Pinpoint the cell where the given text exists, returning its [X, Y] midpoint coordinate. 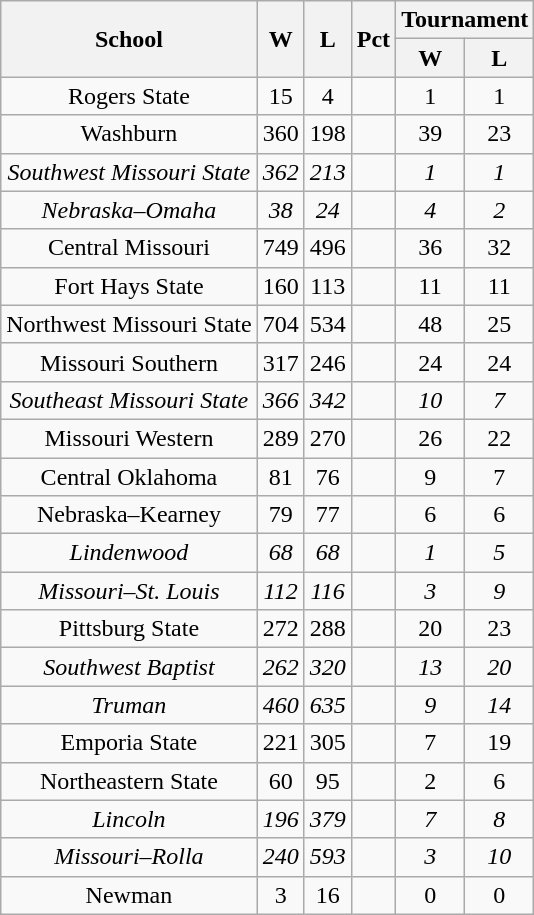
113 [328, 286]
Central Missouri [129, 248]
14 [500, 705]
362 [280, 172]
Missouri–St. Louis [129, 591]
79 [280, 515]
635 [328, 705]
Missouri Southern [129, 362]
Northwest Missouri State [129, 324]
160 [280, 286]
704 [280, 324]
534 [328, 324]
77 [328, 515]
32 [500, 248]
13 [430, 667]
Lindenwood [129, 553]
81 [280, 477]
272 [280, 629]
Missouri–Rolla [129, 857]
366 [280, 400]
360 [280, 134]
39 [430, 134]
Pittsburg State [129, 629]
60 [280, 781]
196 [280, 819]
317 [280, 362]
379 [328, 819]
270 [328, 438]
Southeast Missouri State [129, 400]
Rogers State [129, 96]
Lincoln [129, 819]
26 [430, 438]
16 [328, 895]
Nebraska–Kearney [129, 515]
15 [280, 96]
288 [328, 629]
Central Oklahoma [129, 477]
496 [328, 248]
320 [328, 667]
342 [328, 400]
School [129, 39]
213 [328, 172]
8 [500, 819]
116 [328, 591]
749 [280, 248]
112 [280, 591]
Tournament [465, 20]
593 [328, 857]
262 [280, 667]
48 [430, 324]
25 [500, 324]
22 [500, 438]
Northeastern State [129, 781]
Missouri Western [129, 438]
5 [500, 553]
Fort Hays State [129, 286]
76 [328, 477]
Emporia State [129, 743]
Southwest Missouri State [129, 172]
Newman [129, 895]
95 [328, 781]
Nebraska–Omaha [129, 210]
Pct [373, 39]
19 [500, 743]
Southwest Baptist [129, 667]
305 [328, 743]
198 [328, 134]
Truman [129, 705]
Washburn [129, 134]
460 [280, 705]
36 [430, 248]
246 [328, 362]
38 [280, 210]
240 [280, 857]
289 [280, 438]
221 [280, 743]
